Provide the (X, Y) coordinate of the cell's center where the given text is located.  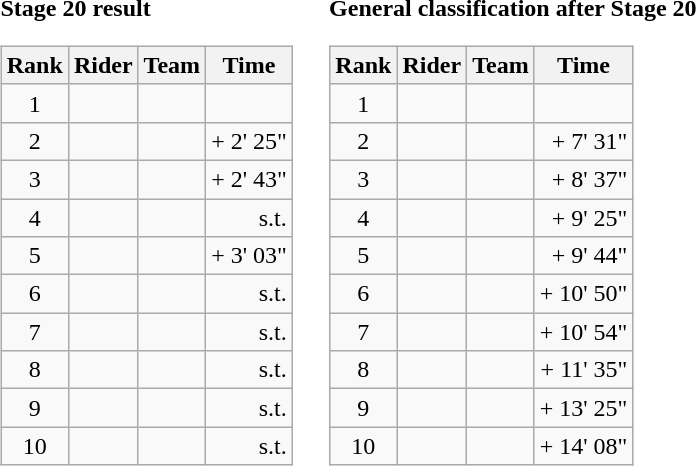
+ 14' 08" (584, 446)
+ 13' 25" (584, 408)
+ 9' 25" (584, 217)
+ 2' 43" (250, 179)
+ 2' 25" (250, 141)
+ 8' 37" (584, 179)
+ 10' 50" (584, 294)
+ 7' 31" (584, 141)
+ 10' 54" (584, 332)
+ 3' 03" (250, 256)
+ 9' 44" (584, 256)
+ 11' 35" (584, 370)
